Determine the (x, y) coordinate at the center of the cell enclosing the given text.  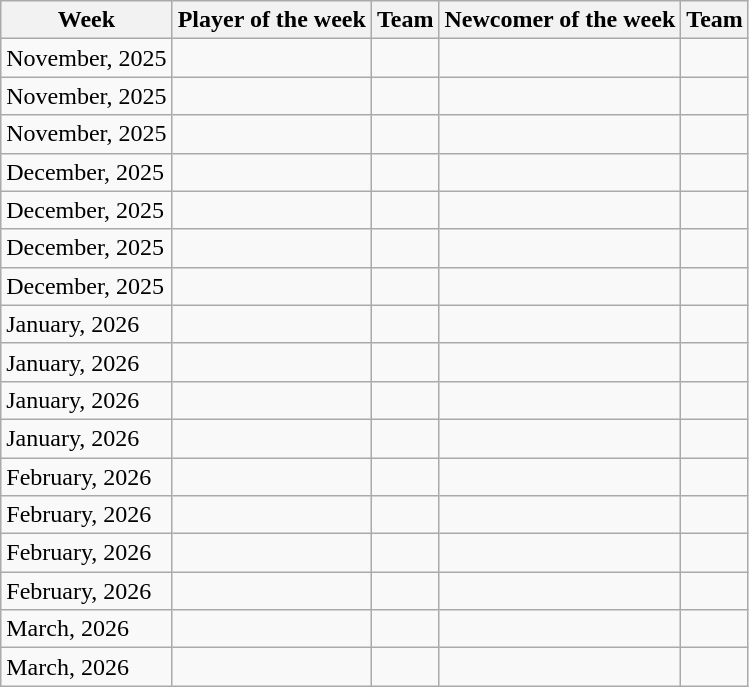
Week (86, 20)
Newcomer of the week (560, 20)
Player of the week (272, 20)
